Provide the [x, y] coordinate of the cell's center where the given text is located.  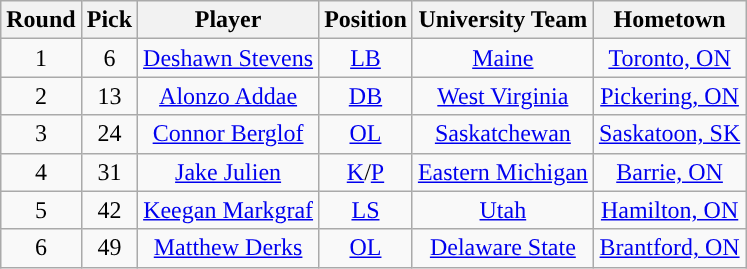
42 [109, 210]
24 [109, 134]
Hometown [669, 20]
Deshawn Stevens [228, 58]
LB [366, 58]
Player [228, 20]
West Virginia [502, 96]
Jake Julien [228, 172]
LS [366, 210]
Matthew Derks [228, 248]
K/P [366, 172]
Round [41, 20]
Saskatoon, SK [669, 134]
Hamilton, ON [669, 210]
University Team [502, 20]
1 [41, 58]
Saskatchewan [502, 134]
Position [366, 20]
13 [109, 96]
Keegan Markgraf [228, 210]
DB [366, 96]
Maine [502, 58]
Alonzo Addae [228, 96]
3 [41, 134]
31 [109, 172]
Toronto, ON [669, 58]
Pickering, ON [669, 96]
2 [41, 96]
Eastern Michigan [502, 172]
4 [41, 172]
Utah [502, 210]
5 [41, 210]
Pick [109, 20]
Connor Berglof [228, 134]
49 [109, 248]
Brantford, ON [669, 248]
Delaware State [502, 248]
Barrie, ON [669, 172]
